Locate the cell with the specified text and output its [x, y] center coordinate. 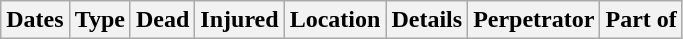
Details [427, 20]
Type [100, 20]
Dates [35, 20]
Location [335, 20]
Perpetrator [534, 20]
Part of [641, 20]
Dead [162, 20]
Injured [240, 20]
